Output the (x, y) coordinate of the center of the cell containing the given text.  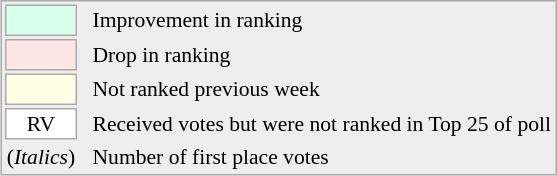
Number of first place votes (322, 156)
Improvement in ranking (322, 20)
Received votes but were not ranked in Top 25 of poll (322, 124)
Not ranked previous week (322, 90)
RV (40, 124)
(Italics) (40, 156)
Drop in ranking (322, 55)
